Return [X, Y] of the center of cell containing provided text 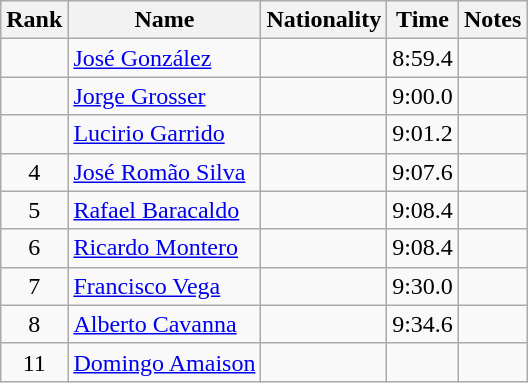
8:59.4 [423, 58]
Rafael Baracaldo [164, 210]
José González [164, 58]
Ricardo Montero [164, 248]
9:07.6 [423, 172]
Time [423, 20]
Alberto Cavanna [164, 324]
Domingo Amaison [164, 362]
Notes [492, 20]
Name [164, 20]
6 [34, 248]
8 [34, 324]
Lucirio Garrido [164, 134]
Jorge Grosser [164, 96]
4 [34, 172]
7 [34, 286]
11 [34, 362]
5 [34, 210]
José Romão Silva [164, 172]
Francisco Vega [164, 286]
Rank [34, 20]
9:01.2 [423, 134]
Nationality [324, 20]
9:30.0 [423, 286]
9:00.0 [423, 96]
9:34.6 [423, 324]
